For the text-containing cell, return its midpoint in (X, Y) coordinate format. 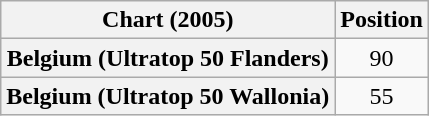
Position (382, 20)
Chart (2005) (168, 20)
90 (382, 58)
Belgium (Ultratop 50 Flanders) (168, 58)
Belgium (Ultratop 50 Wallonia) (168, 96)
55 (382, 96)
